For the text-containing cell, return its midpoint in [X, Y] coordinate format. 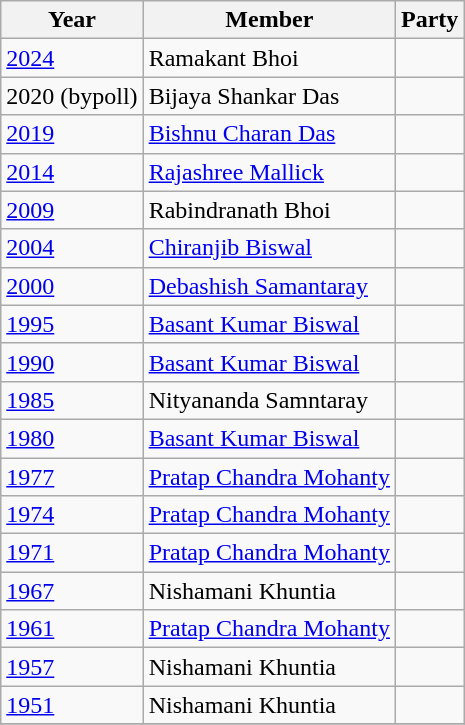
1951 [72, 705]
1957 [72, 667]
2024 [72, 58]
2000 [72, 286]
Nityananda Samntaray [269, 400]
Rabindranath Bhoi [269, 210]
1977 [72, 477]
Ramakant Bhoi [269, 58]
Year [72, 20]
2009 [72, 210]
Bishnu Charan Das [269, 134]
1974 [72, 515]
1980 [72, 438]
Chiranjib Biswal [269, 248]
1995 [72, 324]
1961 [72, 629]
2014 [72, 172]
Rajashree Mallick [269, 172]
1990 [72, 362]
2020 (bypoll) [72, 96]
Member [269, 20]
2004 [72, 248]
Debashish Samantaray [269, 286]
1967 [72, 591]
Bijaya Shankar Das [269, 96]
1985 [72, 400]
2019 [72, 134]
1971 [72, 553]
Party [429, 20]
